Return [X, Y] of the center of cell containing provided text 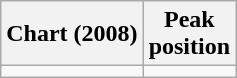
Peakposition [189, 34]
Chart (2008) [72, 34]
